Detect which cell encompasses the target text, then output its [x, y] center coordinate. 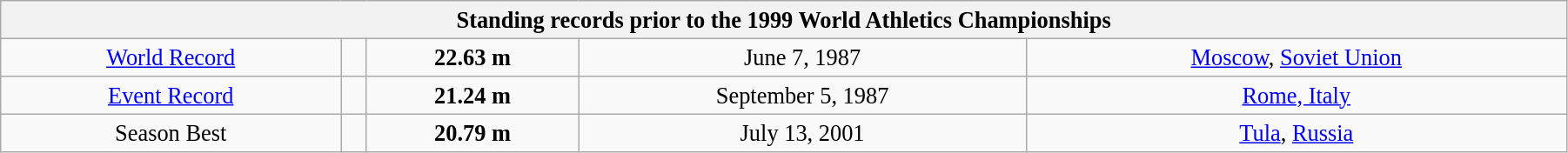
June 7, 1987 [802, 57]
September 5, 1987 [802, 95]
Standing records prior to the 1999 World Athletics Championships [784, 19]
Rome, Italy [1297, 95]
Moscow, Soviet Union [1297, 57]
20.79 m [472, 133]
Season Best [171, 133]
World Record [171, 57]
21.24 m [472, 95]
22.63 m [472, 57]
Tula, Russia [1297, 133]
July 13, 2001 [802, 133]
Event Record [171, 95]
